Pinpoint the cell where the given text exists, returning its [x, y] midpoint coordinate. 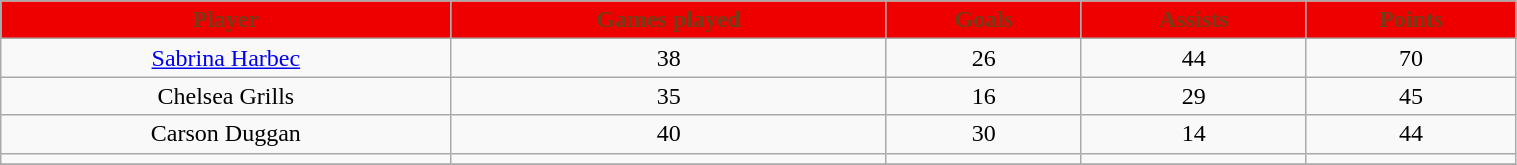
40 [668, 134]
Assists [1194, 20]
Player [226, 20]
38 [668, 58]
Sabrina Harbec [226, 58]
70 [1411, 58]
29 [1194, 96]
Chelsea Grills [226, 96]
Games played [668, 20]
Goals [984, 20]
Points [1411, 20]
45 [1411, 96]
30 [984, 134]
35 [668, 96]
26 [984, 58]
Carson Duggan [226, 134]
14 [1194, 134]
16 [984, 96]
